Return the [X, Y] coordinate for the center point of the cell that contains the specified text.  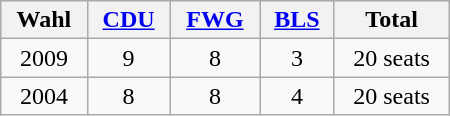
Wahl [44, 20]
Total [392, 20]
3 [297, 58]
BLS [297, 20]
9 [128, 58]
FWG [215, 20]
CDU [128, 20]
4 [297, 96]
2009 [44, 58]
2004 [44, 96]
